Return (X, Y) of the center of cell containing provided text 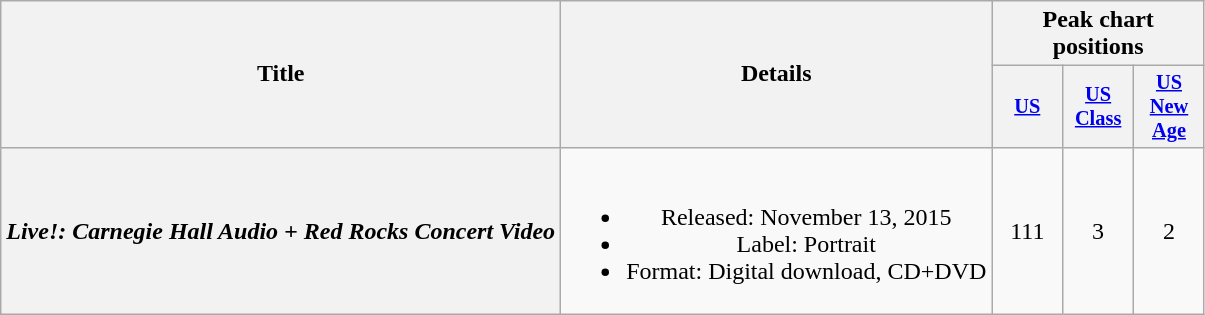
US (1028, 107)
Title (281, 74)
US New Age (1170, 107)
Live!: Carnegie Hall Audio + Red Rocks Concert Video (281, 230)
Peak chart positions (1098, 34)
Details (776, 74)
111 (1028, 230)
3 (1098, 230)
Released: November 13, 2015Label: PortraitFormat: Digital download, CD+DVD (776, 230)
2 (1170, 230)
US Class (1098, 107)
